Find where the given text appears and provide that cell's center as [x, y] coordinate. 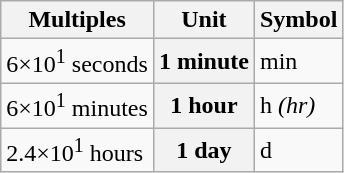
6×101 minutes [78, 106]
Multiples [78, 20]
min [298, 62]
1 hour [204, 106]
1 minute [204, 62]
h (hr) [298, 106]
Unit [204, 20]
1 day [204, 150]
2.4×101 hours [78, 150]
d [298, 150]
6×101 seconds [78, 62]
Symbol [298, 20]
